Identify which cell holds the provided text, then report its [x, y] central coordinate. 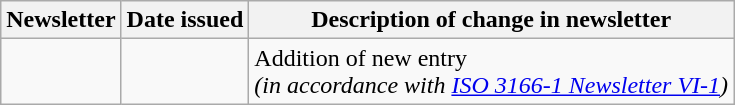
Date issued [185, 20]
Description of change in newsletter [492, 20]
Addition of new entry (in accordance with ISO 3166-1 Newsletter VI-1) [492, 72]
Newsletter [61, 20]
